For the text-containing cell, return its midpoint in [x, y] coordinate format. 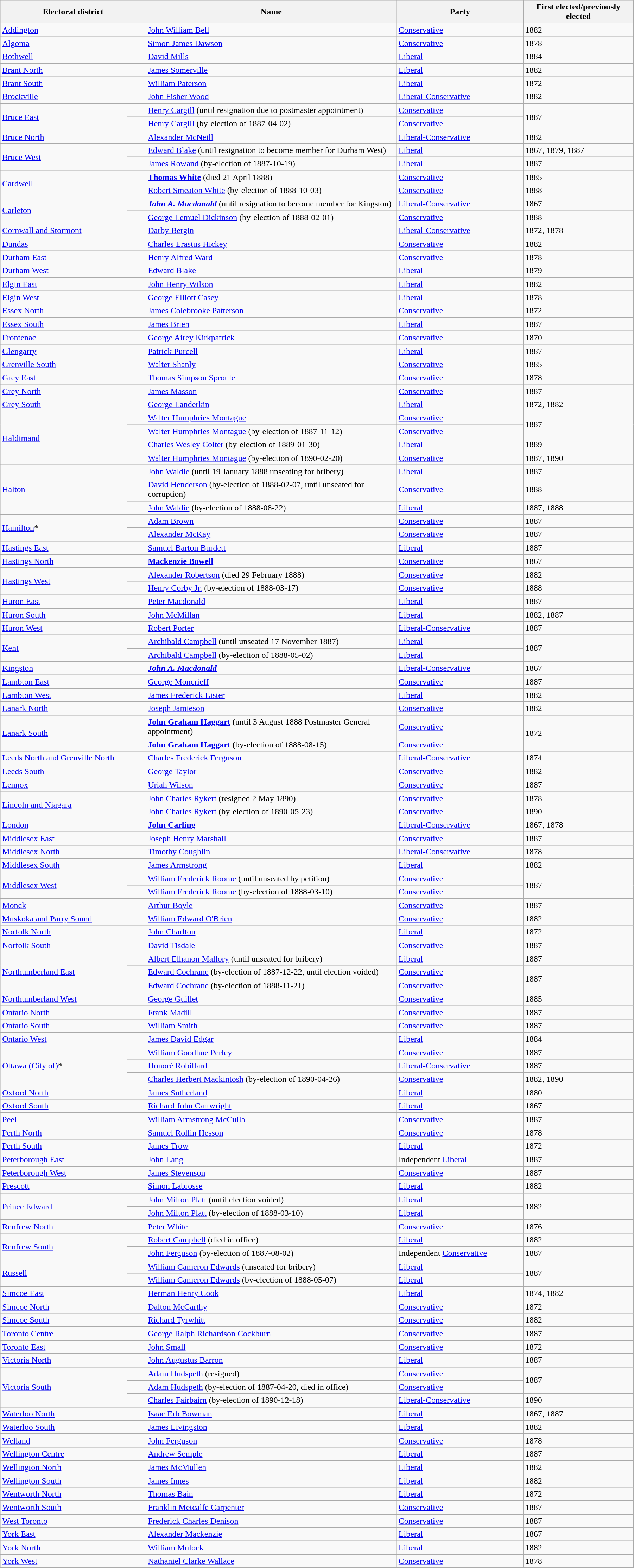
Kingston [64, 668]
Isaac Erb Bowman [272, 1414]
John Charles Rykert (by-election of 1890-05-23) [272, 811]
John A. Macdonald (until resignation to become member for Kingston) [272, 204]
Brockville [64, 97]
Samuel Rollin Hesson [272, 1133]
William Mulock [272, 1548]
Perth North [64, 1133]
Charles Erastus Hickey [272, 244]
Independent Conservative [460, 1253]
Hastings East [64, 548]
John Henry Wilson [272, 284]
1889 [578, 445]
Frank Madill [272, 1012]
Norfolk North [64, 932]
Joseph Henry Marshall [272, 838]
York North [64, 1548]
Herman Henry Cook [272, 1293]
Muskoka and Parry Sound [64, 919]
Hamilton* [64, 528]
Haldimand [64, 438]
John Graham Haggart (by-election of 1888-08-15) [272, 745]
Samuel Barton Burdett [272, 548]
Peterborough East [64, 1159]
David Mills [272, 57]
Ottawa (City of)* [64, 1066]
York East [64, 1534]
1882, 1887 [578, 615]
Albert Elhanon Mallory (until unseated for bribery) [272, 959]
Hastings North [64, 561]
William Paterson [272, 83]
Renfrew North [64, 1226]
Huron South [64, 615]
Wellington South [64, 1480]
William Edward O'Brien [272, 919]
Simcoe East [64, 1293]
1887, 1890 [578, 458]
Henry Alfred Ward [272, 257]
Victoria North [64, 1360]
Middlesex East [64, 838]
Brant South [64, 83]
Ontario North [64, 1012]
Addington [64, 30]
Frederick Charles Denison [272, 1521]
Walter Humphries Montague [272, 418]
Grey East [64, 378]
Oxford South [64, 1106]
1867, 1887 [578, 1414]
William Frederick Roome (by-election of 1888-03-10) [272, 892]
West Toronto [64, 1521]
Welland [64, 1440]
John Milton Platt (until election voided) [272, 1200]
Waterloo South [64, 1427]
Adam Brown [272, 521]
James Livingston [272, 1427]
1874 [578, 758]
Andrew Semple [272, 1454]
Grenville South [64, 364]
Oxford North [64, 1093]
Toronto Centre [64, 1334]
Richard Tyrwhitt [272, 1320]
George Landerkin [272, 405]
1867, 1879, 1887 [578, 150]
Edward Blake (until resignation to become member for Durham West) [272, 150]
Independent Liberal [460, 1159]
Cornwall and Stormont [64, 231]
Lennox [64, 785]
John William Bell [272, 30]
1872, 1878 [578, 231]
John Ferguson (by-election of 1887-08-02) [272, 1253]
Simcoe South [64, 1320]
Charles Herbert Mackintosh (by-election of 1890-04-26) [272, 1079]
Edward Cochrane (by-election of 1887-12-22, until election voided) [272, 972]
George Lemuel Dickinson (by-election of 1888-02-01) [272, 217]
Middlesex West [64, 885]
Norfolk South [64, 945]
Bruce West [64, 157]
Robert Smeaton White (by-election of 1888-10-03) [272, 191]
George Guillet [272, 999]
Frontenac [64, 338]
George Taylor [272, 771]
Wentworth North [64, 1494]
Dundas [64, 244]
1876 [578, 1226]
James Sutherland [272, 1093]
James Trow [272, 1146]
Monck [64, 905]
Thomas Bain [272, 1494]
Dalton McCarthy [272, 1307]
1872, 1882 [578, 405]
Darby Bergin [272, 231]
John McMillan [272, 615]
William Cameron Edwards (by-election of 1888-05-07) [272, 1280]
Northumberland East [64, 972]
George Ralph Richardson Cockburn [272, 1334]
Richard John Cartwright [272, 1106]
Huron East [64, 601]
George Airey Kirkpatrick [272, 338]
Elgin East [64, 284]
Alexander Mackenzie [272, 1534]
William Goodhue Perley [272, 1052]
James Frederick Lister [272, 695]
Algoma [64, 43]
William Armstrong McCulla [272, 1119]
John Charlton [272, 932]
Lanark North [64, 708]
1874, 1882 [578, 1293]
Alexander McKay [272, 534]
Middlesex North [64, 852]
James Armstrong [272, 865]
William Smith [272, 1026]
John A. Macdonald [272, 668]
1887, 1888 [578, 508]
Halton [64, 489]
Edward Blake [272, 271]
Prescott [64, 1186]
Henry Cargill (until resignation due to postmaster appointment) [272, 110]
Alexander McNeill [272, 137]
London [64, 825]
Honoré Robillard [272, 1066]
David Tisdale [272, 945]
Kent [64, 648]
Franklin Metcalfe Carpenter [272, 1508]
Wellington Centre [64, 1454]
York West [64, 1561]
Ontario West [64, 1039]
Walter Shanly [272, 364]
James Rowand (by-election of 1887-10-19) [272, 163]
William Cameron Edwards (unseated for bribery) [272, 1267]
Wentworth South [64, 1508]
Walter Humphries Montague (by-election of 1890-02-20) [272, 458]
James Brien [272, 324]
Toronto East [64, 1347]
Thomas White (died 21 April 1888) [272, 177]
Lincoln and Niagara [64, 805]
James Stevenson [272, 1173]
David Henderson (by-election of 1888-02-07, until unseated for corruption) [272, 489]
Middlesex South [64, 865]
Peter Macdonald [272, 601]
1879 [578, 271]
Charles Fairbairn (by-election of 1890-12-18) [272, 1400]
Edward Cochrane (by-election of 1888-11-21) [272, 985]
James Masson [272, 391]
James Somerville [272, 70]
John Fisher Wood [272, 97]
Electoral district [73, 12]
Adam Hudspeth (resigned) [272, 1374]
Henry Corby Jr. (by-election of 1888-03-17) [272, 588]
1867, 1878 [578, 825]
Glengarry [64, 351]
Alexander Robertson (died 29 February 1888) [272, 574]
1882, 1890 [578, 1079]
Robert Porter [272, 628]
Simon James Dawson [272, 43]
Prince Edward [64, 1206]
Joseph Jamieson [272, 708]
Lanark South [64, 733]
Huron West [64, 628]
Wellington North [64, 1467]
Bruce North [64, 137]
Party [460, 12]
Archibald Campbell (by-election of 1888-05-02) [272, 655]
Archibald Campbell (until unseated 17 November 1887) [272, 642]
Russell [64, 1273]
Bruce East [64, 117]
Renfrew South [64, 1246]
James Colebrooke Patterson [272, 311]
Simcoe North [64, 1307]
John Lang [272, 1159]
1880 [578, 1093]
Thomas Simpson Sproule [272, 378]
Patrick Purcell [272, 351]
Peterborough West [64, 1173]
James David Edgar [272, 1039]
Leeds North and Grenville North [64, 758]
Ontario South [64, 1026]
John Charles Rykert (resigned 2 May 1890) [272, 798]
George Elliott Casey [272, 297]
John Ferguson [272, 1440]
Timothy Coughlin [272, 852]
William Frederick Roome (until unseated by petition) [272, 879]
John Waldie (by-election of 1888-08-22) [272, 508]
Waterloo North [64, 1414]
Name [272, 12]
First elected/previously elected [578, 12]
John Augustus Barron [272, 1360]
Adam Hudspeth (by-election of 1887-04-20, died in office) [272, 1387]
Mackenzie Bowell [272, 561]
Essex North [64, 311]
Charles Frederick Ferguson [272, 758]
Simon Labrosse [272, 1186]
Bothwell [64, 57]
James Innes [272, 1480]
James McMullen [272, 1467]
Elgin West [64, 297]
Charles Wesley Colter (by-election of 1889-01-30) [272, 445]
1870 [578, 338]
John Carling [272, 825]
Essex South [64, 324]
Durham West [64, 271]
Robert Campbell (died in office) [272, 1240]
Nathaniel Clarke Wallace [272, 1561]
Arthur Boyle [272, 905]
Grey North [64, 391]
Lambton West [64, 695]
Grey South [64, 405]
Hastings West [64, 581]
Peel [64, 1119]
John Waldie (until 19 January 1888 unseating for bribery) [272, 471]
Lambton East [64, 682]
Northumberland West [64, 999]
Leeds South [64, 771]
Walter Humphries Montague (by-election of 1887-11-12) [272, 431]
Victoria South [64, 1387]
Carleton [64, 211]
Cardwell [64, 184]
John Small [272, 1347]
Peter White [272, 1226]
John Graham Haggart (until 3 August 1888 Postmaster General appointment) [272, 726]
Uriah Wilson [272, 785]
George Moncrieff [272, 682]
Brant North [64, 70]
John Milton Platt (by-election of 1888-03-10) [272, 1213]
Perth South [64, 1146]
Henry Cargill (by-election of 1887-04-02) [272, 123]
Durham East [64, 257]
